Return the [X, Y] coordinate for the center point of the cell that contains the specified text.  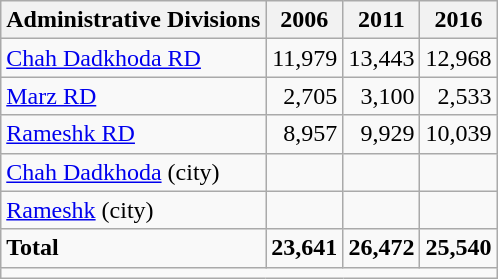
2,533 [458, 96]
Chah Dadkhoda RD [134, 58]
Rameshk (city) [134, 210]
9,929 [382, 134]
13,443 [382, 58]
Chah Dadkhoda (city) [134, 172]
11,979 [304, 58]
23,641 [304, 248]
Rameshk RD [134, 134]
Administrative Divisions [134, 20]
2016 [458, 20]
2011 [382, 20]
8,957 [304, 134]
2006 [304, 20]
Total [134, 248]
12,968 [458, 58]
10,039 [458, 134]
25,540 [458, 248]
Marz RD [134, 96]
26,472 [382, 248]
3,100 [382, 96]
2,705 [304, 96]
